Provide the [X, Y] coordinate of the cell's center where the given text is located.  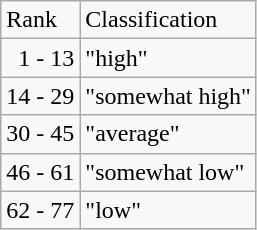
"average" [168, 134]
46 - 61 [40, 172]
"somewhat low" [168, 172]
"low" [168, 210]
62 - 77 [40, 210]
14 - 29 [40, 96]
"high" [168, 58]
Rank [40, 20]
Classification [168, 20]
1 - 13 [40, 58]
"somewhat high" [168, 96]
30 - 45 [40, 134]
